Extract the [X, Y] coordinate from the center of the cell holding the provided text.  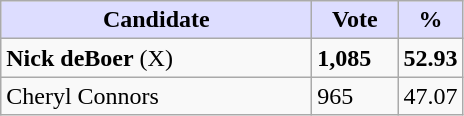
52.93 [430, 58]
1,085 [355, 58]
Vote [355, 20]
965 [355, 96]
Cheryl Connors [156, 96]
Candidate [156, 20]
% [430, 20]
47.07 [430, 96]
Nick deBoer (X) [156, 58]
